Scan for the cell matching the given text and deliver its [x, y] coordinate at center. 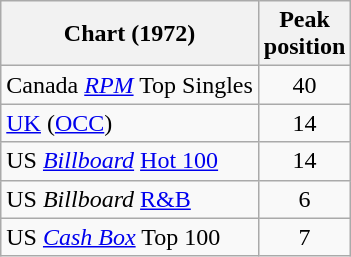
7 [304, 237]
6 [304, 199]
Peakposition [304, 34]
UK (OCC) [130, 123]
40 [304, 85]
US Billboard R&B [130, 199]
US Billboard Hot 100 [130, 161]
Chart (1972) [130, 34]
Canada RPM Top Singles [130, 85]
US Cash Box Top 100 [130, 237]
